For the text-containing cell, return its midpoint in (x, y) coordinate format. 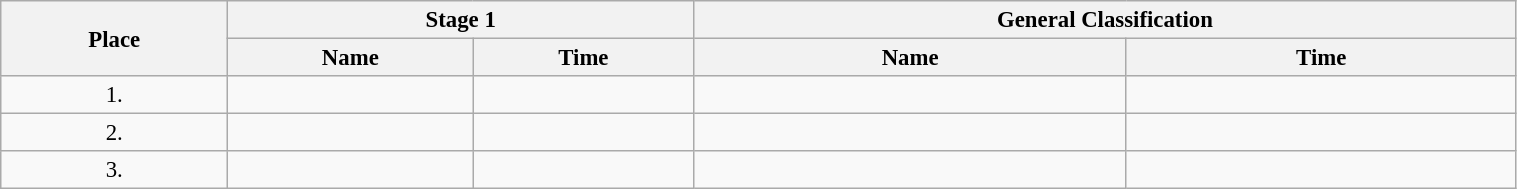
2. (114, 133)
3. (114, 170)
Place (114, 38)
General Classification (1105, 20)
1. (114, 95)
Stage 1 (461, 20)
